Return the (X, Y) coordinate for the center point of the cell that contains the specified text.  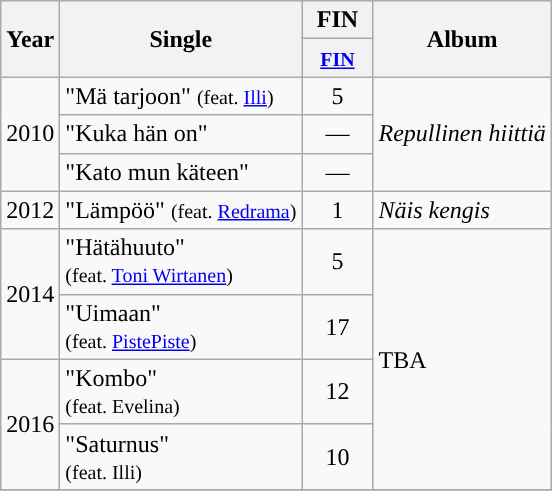
2010 (30, 134)
1 (338, 210)
17 (338, 326)
12 (338, 392)
Single (181, 39)
10 (338, 456)
"Lämpöö" (feat. Redrama) (181, 210)
"Hätähuuto" (feat. Toni Wirtanen) (181, 262)
"Saturnus" (feat. Illi) (181, 456)
2016 (30, 424)
Album (462, 39)
2014 (30, 294)
Repullinen hiittiä (462, 134)
"Kombo" (feat. Evelina) (181, 392)
"Kuka hän on" (181, 134)
"Uimaan" (feat. PistePiste) (181, 326)
Näis kengis (462, 210)
"Mä tarjoon" (feat. Illi) (181, 96)
2012 (30, 210)
"Kato mun käteen" (181, 172)
Year (30, 39)
TBA (462, 359)
